Extract the [X, Y] coordinate from the center of the cell holding the provided text.  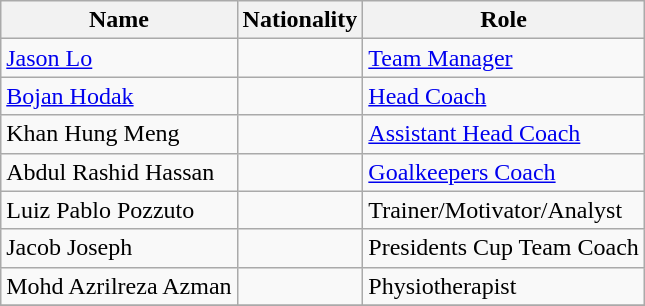
Role [504, 20]
Jason Lo [119, 58]
Goalkeepers Coach [504, 172]
Team Manager [504, 58]
Abdul Rashid Hassan [119, 172]
Khan Hung Meng [119, 134]
Physiotherapist [504, 286]
Bojan Hodak [119, 96]
Assistant Head Coach [504, 134]
Luiz Pablo Pozzuto [119, 210]
Mohd Azrilreza Azman [119, 286]
Nationality [300, 20]
Presidents Cup Team Coach [504, 248]
Head Coach [504, 96]
Jacob Joseph [119, 248]
Name [119, 20]
Trainer/Motivator/Analyst [504, 210]
